From the cell containing the given text, extract its center point as [x, y] coordinate. 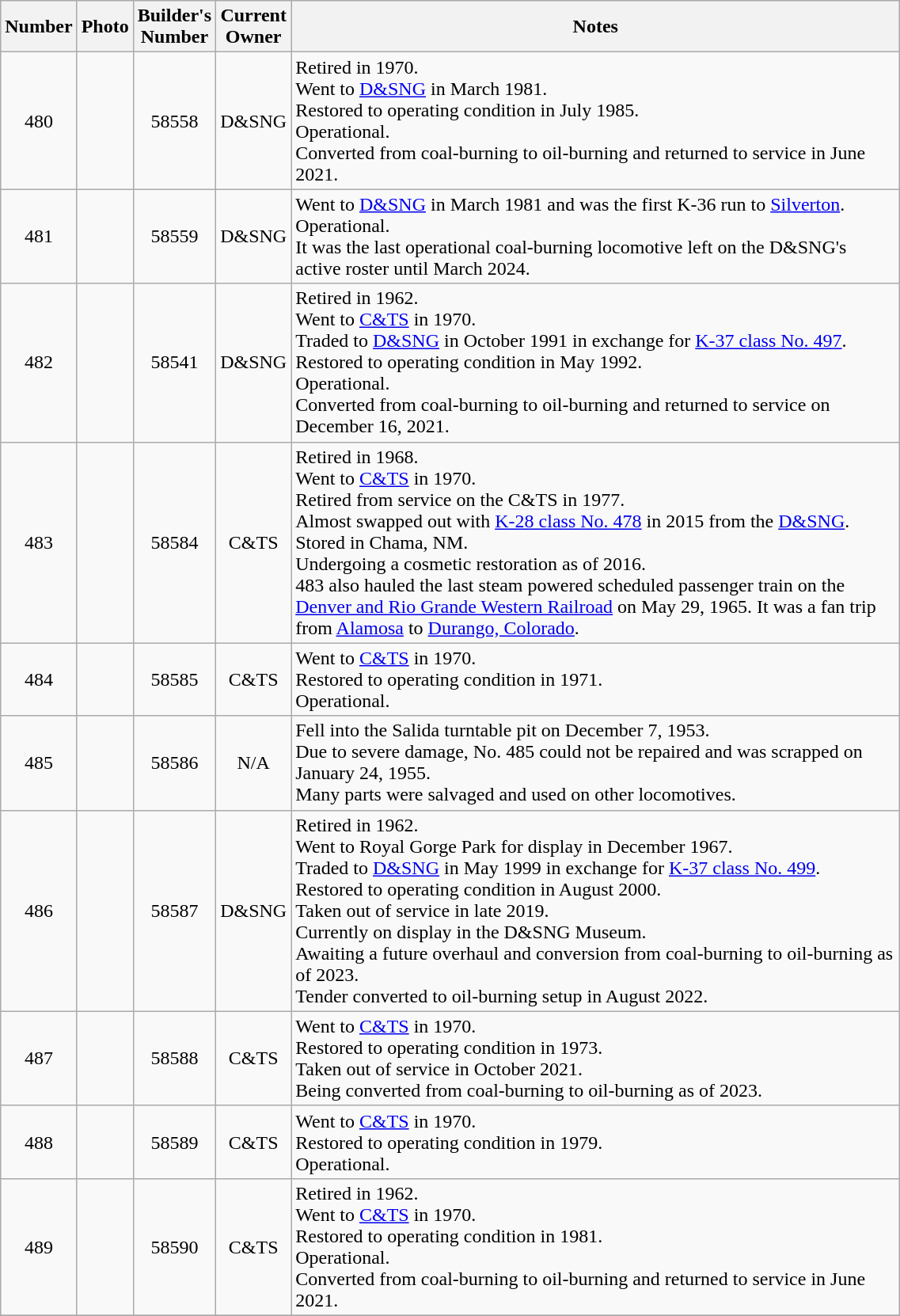
Builder'sNumber [174, 27]
480 [39, 120]
58585 [174, 679]
58558 [174, 120]
CurrentOwner [253, 27]
58587 [174, 911]
58589 [174, 1142]
482 [39, 363]
Went to C&TS in 1970.Restored to operating condition in 1979.Operational. [595, 1142]
58588 [174, 1058]
58586 [174, 763]
484 [39, 679]
Notes [595, 27]
483 [39, 542]
Number [39, 27]
489 [39, 1246]
Photo [104, 27]
Went to C&TS in 1970.Restored to operating condition in 1971.Operational. [595, 679]
58559 [174, 236]
58590 [174, 1246]
487 [39, 1058]
486 [39, 911]
488 [39, 1142]
58541 [174, 363]
N/A [253, 763]
481 [39, 236]
485 [39, 763]
58584 [174, 542]
